For the text-containing cell, return its midpoint in [X, Y] coordinate format. 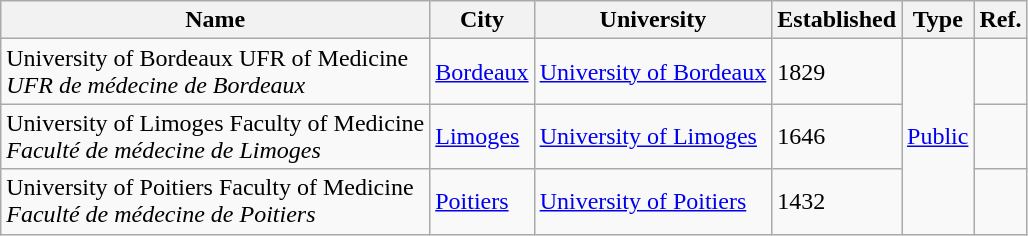
Public [938, 136]
University of Poitiers Faculty of MedicineFaculté de médecine de Poitiers [216, 202]
University [653, 20]
University of Limoges Faculty of MedicineFaculté de médecine de Limoges [216, 136]
Ref. [1000, 20]
1829 [837, 72]
University of Limoges [653, 136]
City [482, 20]
Name [216, 20]
1646 [837, 136]
Bordeaux [482, 72]
Limoges [482, 136]
Poitiers [482, 202]
University of Bordeaux UFR of MedicineUFR de médecine de Bordeaux [216, 72]
Type [938, 20]
University of Poitiers [653, 202]
University of Bordeaux [653, 72]
Established [837, 20]
1432 [837, 202]
